For the text-containing cell, return its midpoint in [x, y] coordinate format. 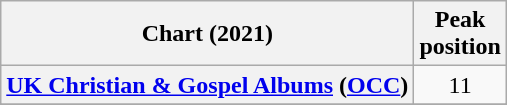
UK Christian & Gospel Albums (OCC) [208, 85]
11 [460, 85]
Peakposition [460, 34]
Chart (2021) [208, 34]
